Extract the [x, y] coordinate from the center of the cell holding the provided text.  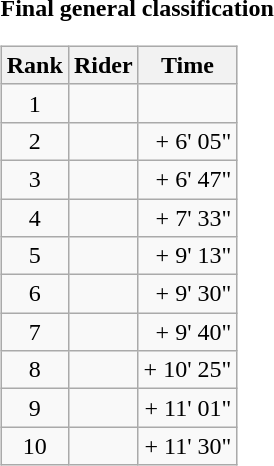
+ 10' 25" [188, 370]
+ 11' 30" [188, 446]
7 [34, 332]
Rider [103, 65]
5 [34, 256]
6 [34, 294]
8 [34, 370]
4 [34, 217]
Time [188, 65]
+ 6' 05" [188, 141]
9 [34, 408]
Rank [34, 65]
1 [34, 103]
+ 11' 01" [188, 408]
+ 9' 13" [188, 256]
+ 7' 33" [188, 217]
2 [34, 141]
+ 9' 40" [188, 332]
3 [34, 179]
10 [34, 446]
+ 9' 30" [188, 294]
+ 6' 47" [188, 179]
